Provide the (x, y) coordinate of the cell's center where the given text is located.  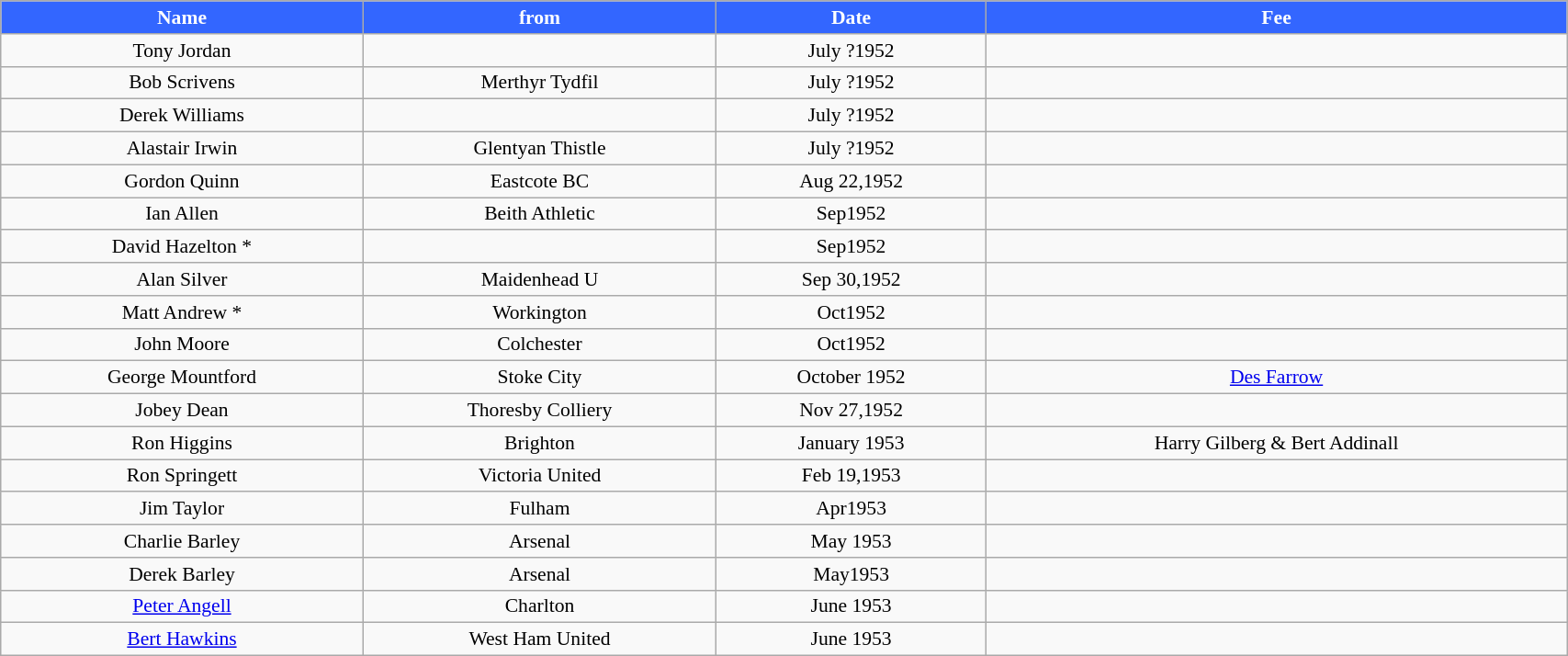
Thoresby Colliery (539, 411)
Nov 27,1952 (852, 411)
Peter Angell (182, 606)
Ian Allen (182, 214)
Charlie Barley (182, 541)
Date (852, 17)
Jobey Dean (182, 411)
West Ham United (539, 639)
Stoke City (539, 378)
Derek Williams (182, 116)
Jim Taylor (182, 509)
Brighton (539, 443)
May 1953 (852, 541)
Derek Barley (182, 574)
Workington (539, 312)
Bert Hawkins (182, 639)
Des Farrow (1276, 378)
May1953 (852, 574)
January 1953 (852, 443)
Charlton (539, 606)
Gordon Quinn (182, 181)
John Moore (182, 345)
Fulham (539, 509)
Eastcote BC (539, 181)
Fee (1276, 17)
Alan Silver (182, 279)
Sep 30,1952 (852, 279)
Tony Jordan (182, 51)
Bob Scrivens (182, 83)
Apr1953 (852, 509)
Harry Gilberg & Bert Addinall (1276, 443)
from (539, 17)
Colchester (539, 345)
Alastair Irwin (182, 149)
David Hazelton * (182, 247)
Beith Athletic (539, 214)
Ron Higgins (182, 443)
Victoria United (539, 476)
Ron Springett (182, 476)
Name (182, 17)
Maidenhead U (539, 279)
Glentyan Thistle (539, 149)
Merthyr Tydfil (539, 83)
October 1952 (852, 378)
George Mountford (182, 378)
Matt Andrew * (182, 312)
Feb 19,1953 (852, 476)
Aug 22,1952 (852, 181)
